Determine the [X, Y] coordinate at the center of the cell enclosing the given text.  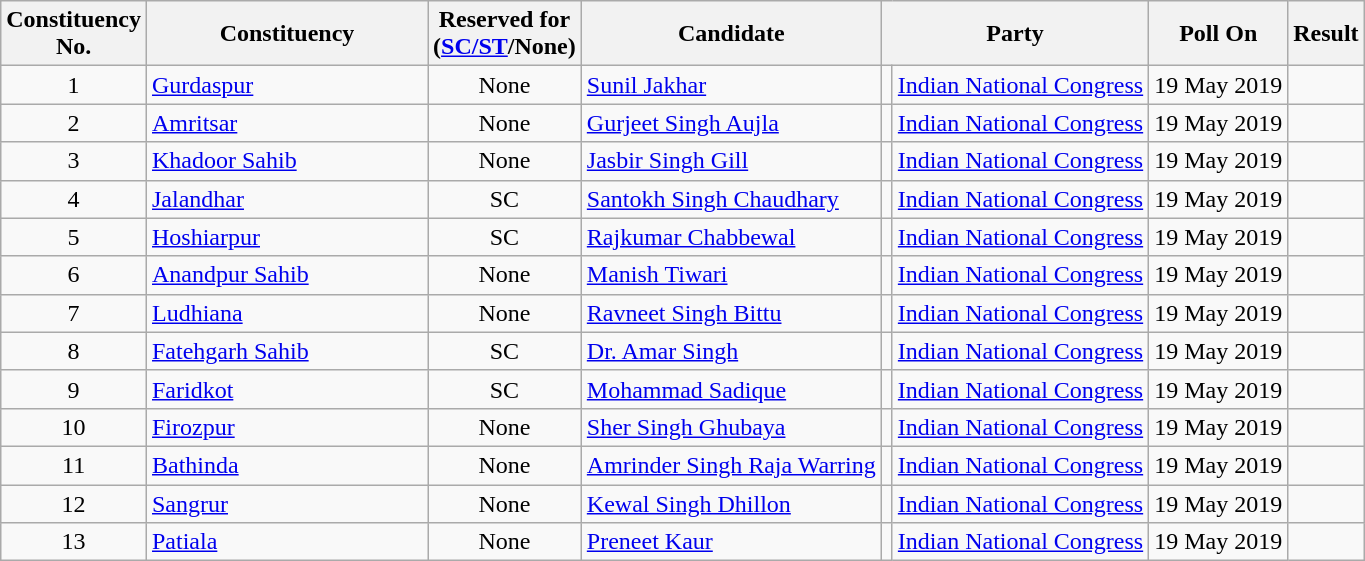
Constituency No. [74, 34]
Ludhiana [286, 313]
Party [1014, 34]
Manish Tiwari [731, 275]
Anandpur Sahib [286, 275]
4 [74, 199]
Faridkot [286, 389]
3 [74, 161]
Kewal Singh Dhillon [731, 503]
12 [74, 503]
7 [74, 313]
1 [74, 85]
Mohammad Sadique [731, 389]
Sher Singh Ghubaya [731, 427]
Preneet Kaur [731, 542]
Amritsar [286, 123]
5 [74, 237]
Gurdaspur [286, 85]
2 [74, 123]
10 [74, 427]
Jalandhar [286, 199]
Rajkumar Chabbewal [731, 237]
Jasbir Singh Gill [731, 161]
11 [74, 465]
Candidate [731, 34]
Sunil Jakhar [731, 85]
Result [1326, 34]
Sangrur [286, 503]
Khadoor Sahib [286, 161]
Firozpur [286, 427]
8 [74, 351]
13 [74, 542]
9 [74, 389]
Santokh Singh Chaudhary [731, 199]
Reserved for(SC/ST/None) [505, 34]
Amrinder Singh Raja Warring [731, 465]
Fatehgarh Sahib [286, 351]
Poll On [1218, 34]
Bathinda [286, 465]
Dr. Amar Singh [731, 351]
6 [74, 275]
Hoshiarpur [286, 237]
Ravneet Singh Bittu [731, 313]
Patiala [286, 542]
Gurjeet Singh Aujla [731, 123]
Constituency [286, 34]
